Extract the [X, Y] coordinate from the center of the cell holding the provided text.  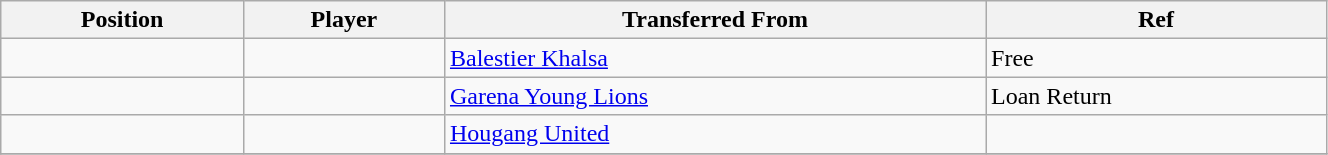
Garena Young Lions [714, 96]
Balestier Khalsa [714, 58]
Player [344, 20]
Ref [1156, 20]
Transferred From [714, 20]
Hougang United [714, 134]
Free [1156, 58]
Loan Return [1156, 96]
Position [122, 20]
